Identify which cell holds the provided text, then report its (X, Y) central coordinate. 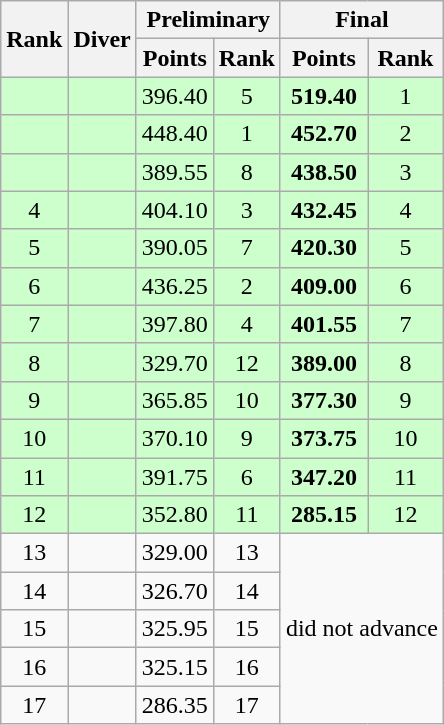
391.75 (174, 477)
370.10 (174, 438)
Diver (102, 39)
Preliminary (208, 20)
365.85 (174, 400)
347.20 (324, 477)
325.95 (174, 629)
397.80 (174, 324)
325.15 (174, 667)
420.30 (324, 248)
326.70 (174, 591)
329.00 (174, 553)
329.70 (174, 362)
285.15 (324, 515)
432.45 (324, 210)
452.70 (324, 134)
377.30 (324, 400)
389.00 (324, 362)
448.40 (174, 134)
373.75 (324, 438)
404.10 (174, 210)
438.50 (324, 172)
409.00 (324, 286)
436.25 (174, 286)
396.40 (174, 96)
Final (362, 20)
401.55 (324, 324)
286.35 (174, 705)
352.80 (174, 515)
389.55 (174, 172)
519.40 (324, 96)
390.05 (174, 248)
did not advance (362, 629)
